Return the (x, y) coordinate for the center point of the cell that contains the specified text.  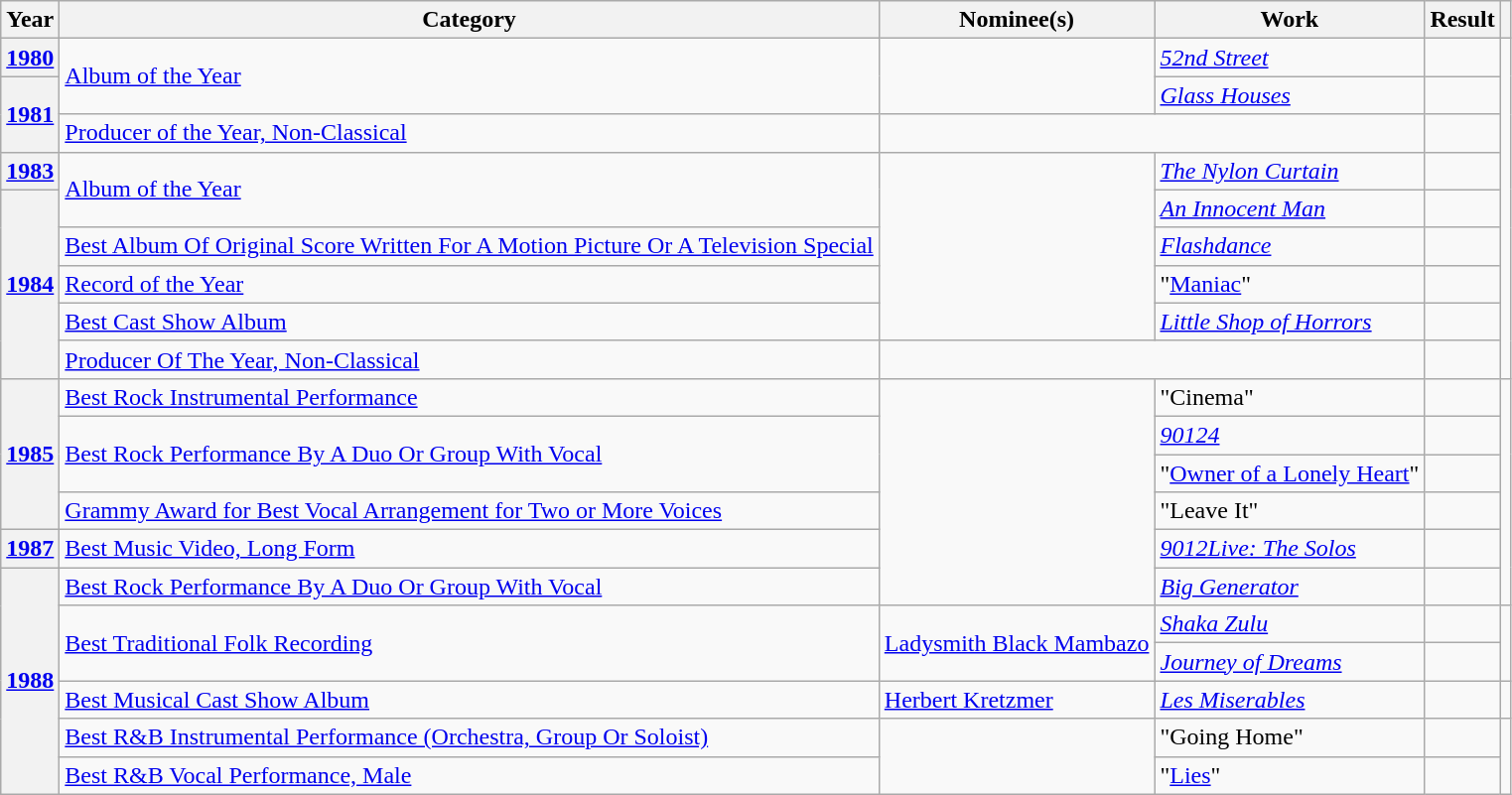
Grammy Award for Best Vocal Arrangement for Two or More Voices (469, 511)
Herbert Kretzmer (1017, 700)
"Leave It" (1290, 511)
1983 (30, 171)
Producer Of The Year, Non-Classical (469, 359)
9012Live: The Solos (1290, 549)
Category (469, 20)
Result (1462, 20)
The Nylon Curtain (1290, 171)
Best R&B Vocal Performance, Male (469, 775)
"Maniac" (1290, 284)
90124 (1290, 435)
1980 (30, 58)
1984 (30, 284)
Producer of the Year, Non-Classical (469, 133)
Glass Houses (1290, 95)
"Owner of a Lonely Heart" (1290, 473)
Shaka Zulu (1290, 624)
Best Cast Show Album (469, 322)
"Going Home" (1290, 737)
Best Music Video, Long Form (469, 549)
Les Miserables (1290, 700)
"Lies" (1290, 775)
"Cinema" (1290, 397)
Big Generator (1290, 587)
1988 (30, 681)
Nominee(s) (1017, 20)
52nd Street (1290, 58)
Work (1290, 20)
Year (30, 20)
Flashdance (1290, 246)
Best Musical Cast Show Album (469, 700)
Best Rock Instrumental Performance (469, 397)
1985 (30, 454)
Best R&B Instrumental Performance (Orchestra, Group Or Soloist) (469, 737)
Little Shop of Horrors (1290, 322)
1987 (30, 549)
1981 (30, 114)
Journey of Dreams (1290, 662)
Ladysmith Black Mambazo (1017, 643)
Best Album Of Original Score Written For A Motion Picture Or A Television Special (469, 246)
An Innocent Man (1290, 208)
Best Traditional Folk Recording (469, 643)
Record of the Year (469, 284)
